Find where the given text appears and provide that cell's center as (x, y) coordinate. 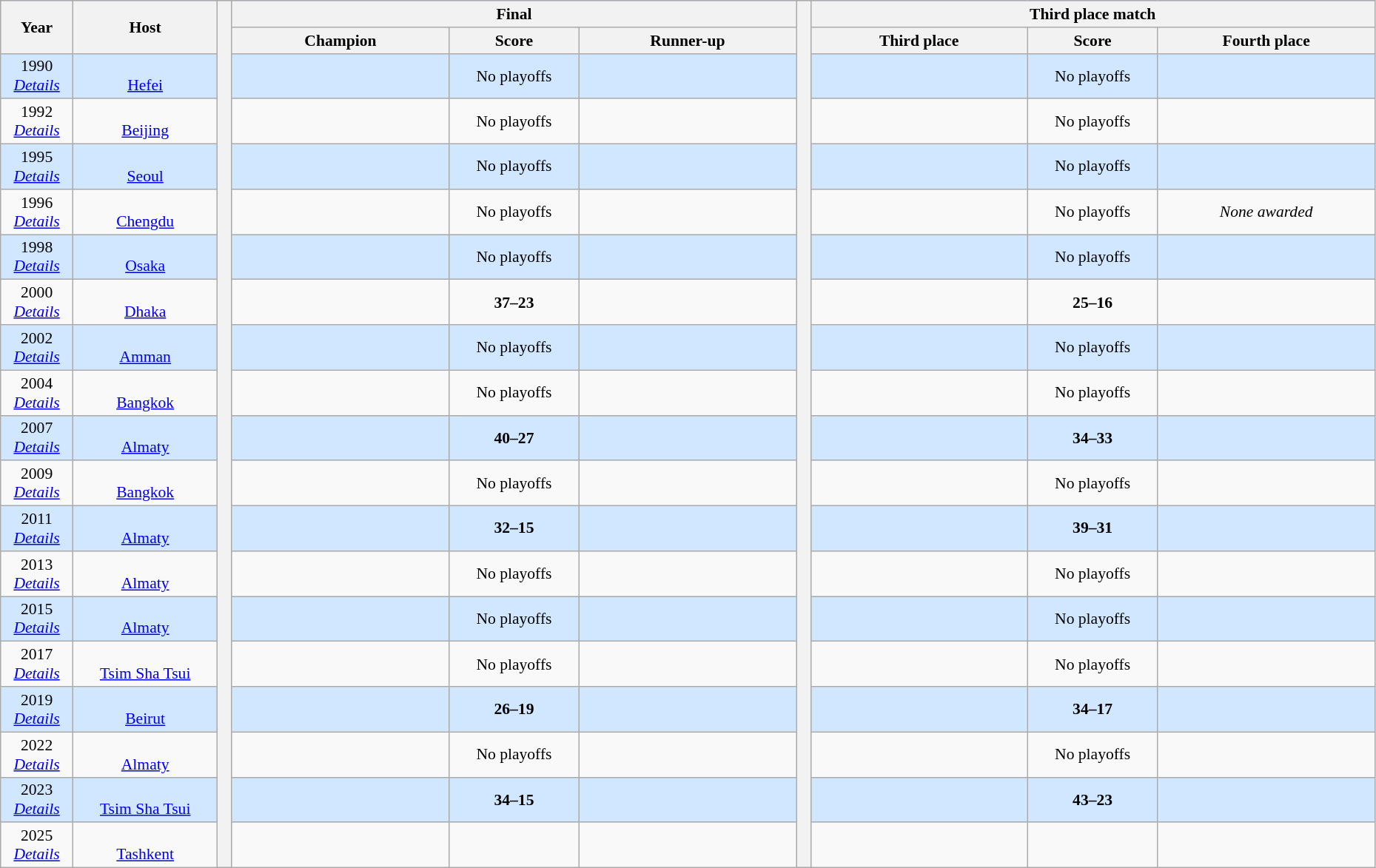
1996Details (37, 212)
40–27 (514, 438)
25–16 (1093, 302)
Beijing (145, 121)
Beirut (145, 709)
1998Details (37, 258)
2022Details (37, 755)
Host (145, 27)
2017Details (37, 665)
2004Details (37, 392)
Seoul (145, 167)
26–19 (514, 709)
Final (514, 14)
2023Details (37, 799)
2025Details (37, 845)
Champion (340, 41)
None awarded (1266, 212)
1990Details (37, 75)
37–23 (514, 302)
2011Details (37, 528)
39–31 (1093, 528)
2019Details (37, 709)
1992Details (37, 121)
2007Details (37, 438)
34–15 (514, 799)
2013Details (37, 574)
34–17 (1093, 709)
32–15 (514, 528)
Year (37, 27)
Third place (919, 41)
1995Details (37, 167)
2000Details (37, 302)
Amman (145, 348)
2002Details (37, 348)
2015Details (37, 619)
Chengdu (145, 212)
Hefei (145, 75)
Tashkent (145, 845)
Dhaka (145, 302)
34–33 (1093, 438)
Runner-up (687, 41)
Osaka (145, 258)
43–23 (1093, 799)
2009Details (37, 484)
Third place match (1093, 14)
Fourth place (1266, 41)
